Locate the cell with the specified text and output its (X, Y) center coordinate. 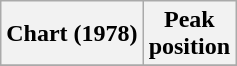
Chart (1978) (72, 34)
Peakposition (189, 34)
